Capture the cell that displays the provided text and extract its [X, Y] central coordinate. 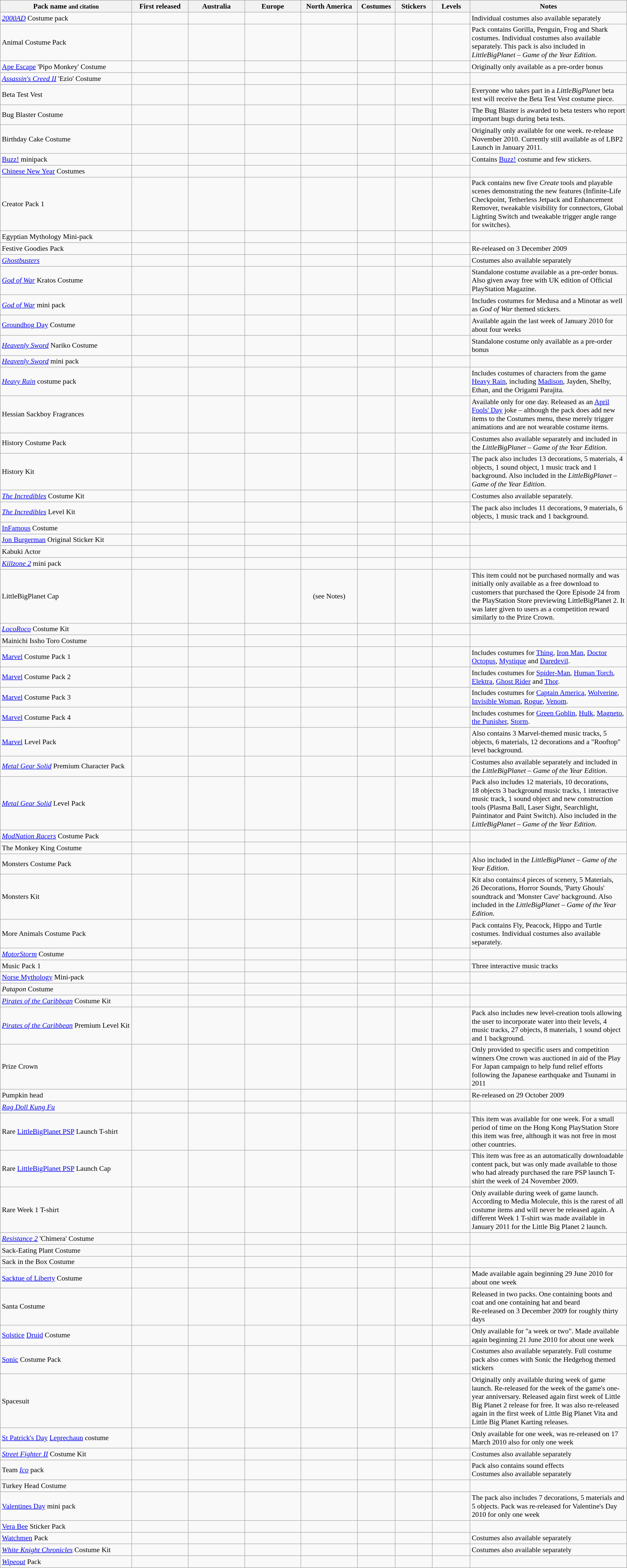
2000AD Costume pack [66, 18]
Costumes also available separately. Full costume pack also comes with Sonic the Hedgehog themed stickers [548, 1359]
Jon Burgerman Original Sticker Kit [66, 540]
Re-released on 29 October 2009 [548, 1095]
Notes [548, 6]
Three interactive music tracks [548, 966]
Monsters Costume Pack [66, 864]
Standalone costume only available as a pre-order bonus [548, 346]
Only available for one week, was re-released on 17 March 2010 also for only one week [548, 1438]
MotorStorm Costume [66, 954]
Watchmen Pack [66, 1538]
Pirates of the Caribbean Costume Kit [66, 1001]
Pack name and citation [66, 6]
Prize Crown [66, 1067]
North America [329, 6]
Killzone 2 mini pack [66, 563]
Egyptian Mythology Mini-pack [66, 237]
Pumpkin head [66, 1095]
Contains Buzz! costume and few stickers. [548, 160]
History Costume Pack [66, 443]
Australia [216, 6]
Metal Gear Solid Level Pack [66, 803]
Assassin's Creed II 'Ezio' Costume [66, 79]
Includes costumes for Medusa and a Minotar as well as God of War themed stickers. [548, 305]
Europe [273, 6]
Marvel Costume Pack 2 [66, 677]
The Incredibles Costume Kit [66, 496]
Includes costumes for Thing, Iron Man, Doctor Octopus, Mystique and Daredevil. [548, 657]
Made available again beginning 29 June 2010 for about one week [548, 1278]
Spacesuit [66, 1401]
Animal Costume Pack [66, 42]
Marvel Costume Pack 1 [66, 657]
Creator Pack 1 [66, 204]
Rare Week 1 T-shirt [66, 1210]
Monsters Kit [66, 897]
Marvel Costume Pack 4 [66, 718]
Also contains 3 Marvel-themed music tracks, 5 objects, 6 materials, 12 decorations and a "Rooftop" level background. [548, 742]
Beta Test Vest [66, 95]
Patapon Costume [66, 989]
Solstice Druid Costume [66, 1335]
The Monkey King Costume [66, 848]
Mainichi Issho Toro Costume [66, 641]
Sacktue of Liberty Costume [66, 1278]
Stickers [414, 6]
Only available for "a week or two". Made available again beginning 21 June 2010 for about one week [548, 1335]
St Patrick's Day Leprechaun costume [66, 1438]
Santa Costume [66, 1307]
The Incredibles Level Kit [66, 512]
Kabuki Actor [66, 552]
Sack in the Box Costume [66, 1262]
First released [160, 6]
Heavy Rain costume pack [66, 382]
God of War mini pack [66, 305]
Also included in the LittleBigPlanet – Game of the Year Edition. [548, 864]
Rare LittleBigPlanet PSP Launch T-shirt [66, 1131]
Valentines Day mini pack [66, 1506]
Metal Gear Solid Premium Character Pack [66, 766]
Originally only available for one week. re-release November 2010. Currently still available as of LBP2 Launch in January 2011. [548, 139]
Levels [451, 6]
Music Pack 1 [66, 966]
Bug Blaster Costume [66, 115]
Heavenly Sword mini pack [66, 362]
Standalone costume available as a pre-order bonus.Also given away free with UK edition of Official PlayStation Magazine. [548, 281]
Ghostbusters [66, 260]
LittleBigPlanet Cap [66, 596]
Includes costumes for Spider-Man, Human Torch, Elektra, Ghost Rider and Thor. [548, 677]
Buzz! minipack [66, 160]
Includes costumes for Green Goblin, Hulk, Magneto, the Punisher, Storm. [548, 718]
The pack also includes 7 decorations, 5 materials and 5 objects. Pack was re-released for Valentine's Day 2010 for only one week [548, 1506]
The Bug Blaster is awarded to beta testers who report important bugs during beta tests. [548, 115]
Chinese New Year Costumes [66, 171]
Team Ico pack [66, 1470]
Individual costumes also available separately [548, 18]
Festive Goodies Pack [66, 249]
Ape Escape 'Pipo Monkey' Costume [66, 67]
Everyone who takes part in a LittleBigPlanet beta test will receive the Beta Test Vest costume piece. [548, 95]
More Animals Costume Pack [66, 934]
Rare LittleBigPlanet PSP Launch Cap [66, 1168]
Pack also contains sound effectsCostumes also available separately [548, 1470]
Includes costumes for Captain America, Wolverine, Invisible Woman, Rogue, Venom. [548, 697]
Originally only available as a pre-order bonus [548, 67]
InFamous Costume [66, 528]
Costumes [376, 6]
Heavenly Sword Nariko Costume [66, 346]
Birthday Cake Costume [66, 139]
The pack also includes 11 decorations, 9 materials, 6 objects, 1 music track and 1 background. [548, 512]
Wipeout Pack [66, 1562]
Vera Bee Sticker Pack [66, 1526]
History Kit [66, 472]
Pack contains Fly, Peacock, Hippo and Turtle costumes. Individual costumes also available separately. [548, 934]
Released in two packs. One containing boots and coat and one containing hat and beardRe-released on 3 December 2009 for roughly thirty days [548, 1307]
Sonic Costume Pack [66, 1359]
Norse Mythology Mini-pack [66, 977]
White Knight Chronicles Costume Kit [66, 1550]
Turkey Head Costume [66, 1486]
Marvel Costume Pack 3 [66, 697]
ModNation Racers Costume Pack [66, 836]
Includes costumes of characters from the game Heavy Rain, including Madison, Jayden, Shelby, Ethan, and the Origami Parajita. [548, 382]
(see Notes) [329, 596]
Pirates of the Caribbean Premium Level Kit [66, 1025]
Rag Doll Kung Fu [66, 1107]
Street Fighter II Costume Kit [66, 1454]
Available again the last week of January 2010 for about four weeks [548, 325]
Groundhog Day Costume [66, 325]
LocoRoco Costume Kit [66, 629]
Costumes also available separately. [548, 496]
Sack-Eating Plant Costume [66, 1250]
God of War Kratos Costume [66, 281]
Re-released on 3 December 2009 [548, 249]
Hessian Sackboy Fragrances [66, 414]
Resistance 2 'Chimera' Costume [66, 1239]
Marvel Level Pack [66, 742]
